Extract the (X, Y) coordinate from the center of the cell holding the provided text.  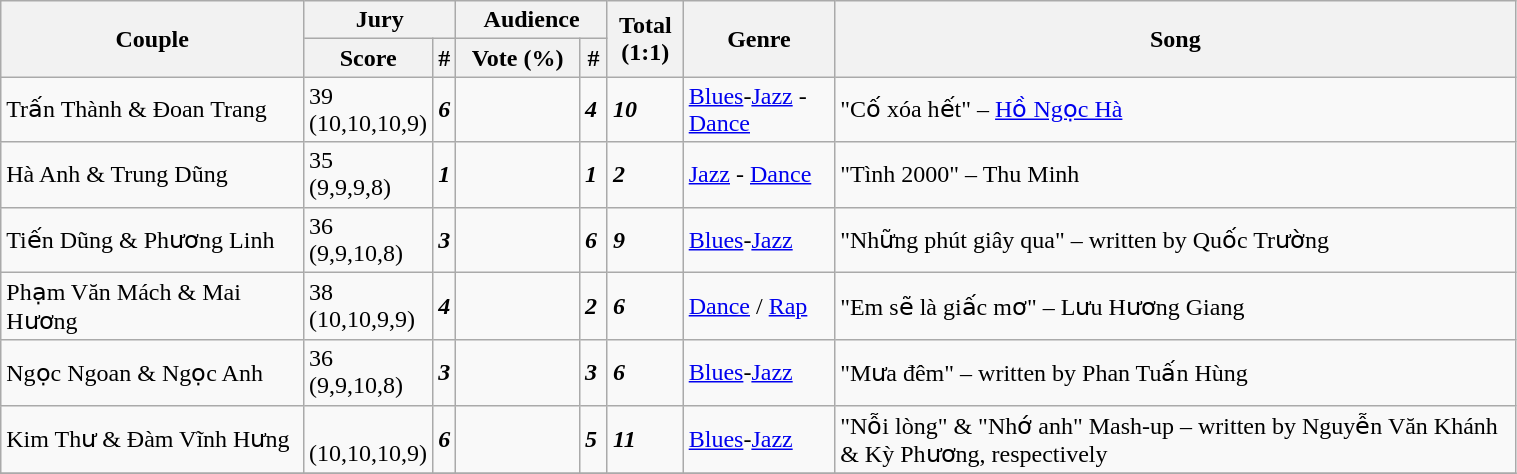
Jazz - Dance (758, 174)
35 (9,9,9,8) (368, 174)
5 (593, 439)
39 (10,10,10,9) (368, 110)
Tiến Dũng & Phương Linh (152, 240)
"Em sẽ là giấc mơ" – Lưu Hương Giang (1176, 306)
11 (645, 439)
"Cố xóa hết" – Hồ Ngọc Hà (1176, 110)
Audience (532, 20)
9 (645, 240)
"Những phút giây qua" – written by Quốc Trường (1176, 240)
Score (368, 58)
"Mưa đêm" – written by Phan Tuấn Hùng (1176, 372)
Vote (%) (518, 58)
Genre (758, 39)
Song (1176, 39)
Hà Anh & Trung Dũng (152, 174)
Trấn Thành & Đoan Trang (152, 110)
Phạm Văn Mách & Mai Hương (152, 306)
Kim Thư & Đàm Vĩnh Hưng (152, 439)
Blues-Jazz - Dance (758, 110)
Dance / Rap (758, 306)
Jury (380, 20)
"Tình 2000" – Thu Minh (1176, 174)
Total (1:1) (645, 39)
Ngọc Ngoan & Ngọc Anh (152, 372)
38 (10,10,9,9) (368, 306)
(10,10,10,9) (368, 439)
10 (645, 110)
"Nỗi lòng" & "Nhớ anh" Mash-up – written by Nguyễn Văn Khánh & Kỳ Phương, respectively (1176, 439)
Couple (152, 39)
